From the cell containing the given text, extract its center point as [X, Y] coordinate. 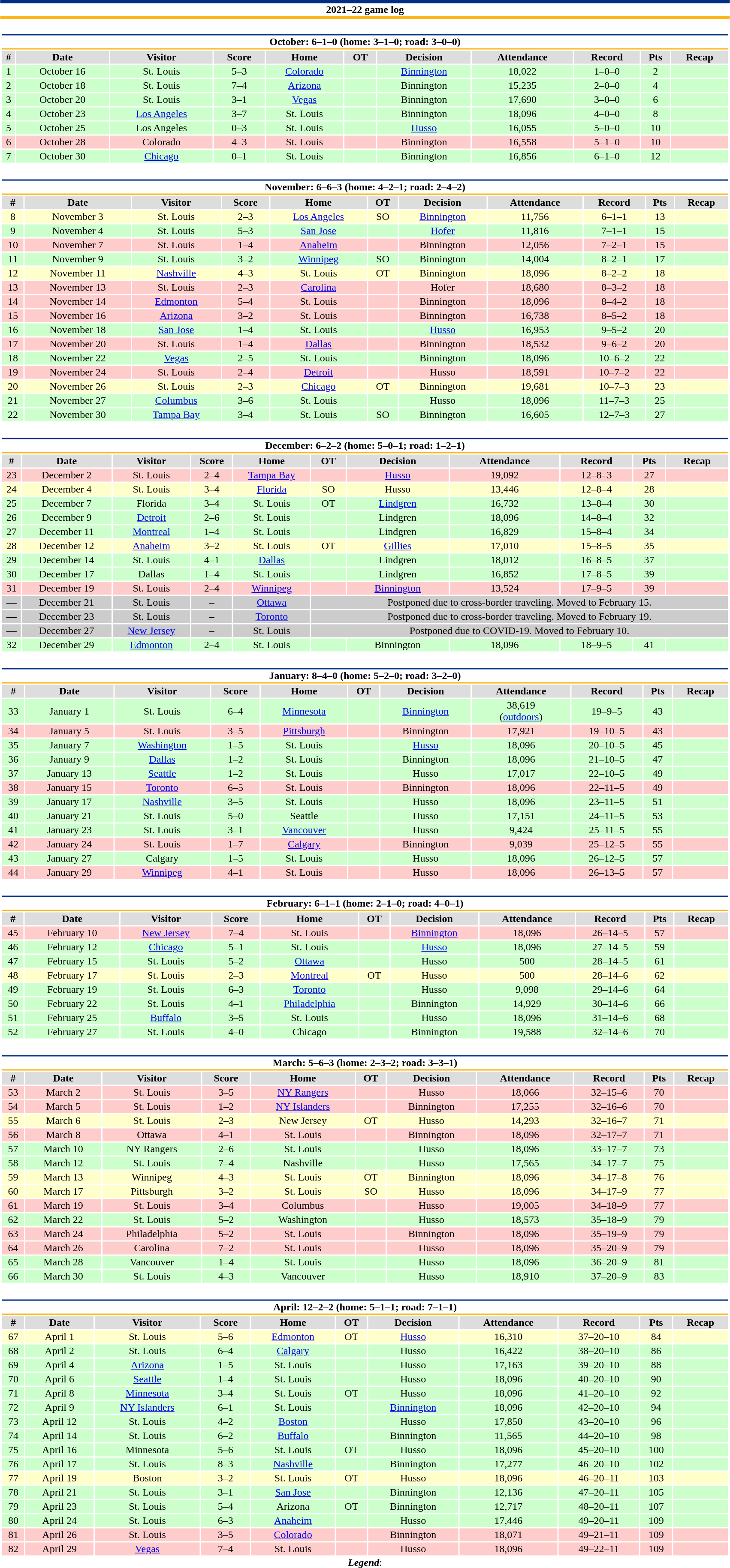
36 [13, 759]
96 [656, 1422]
April 24 [59, 1520]
6–1–0 [607, 156]
80 [13, 1520]
52 [13, 1032]
April 16 [59, 1450]
29–14–6 [610, 990]
Gillies [398, 546]
October: 6–1–0 (home: 3–1–0; road: 3–0–0) [365, 42]
December 17 [66, 574]
17,565 [525, 1163]
18,071 [508, 1535]
19 [13, 372]
November 14 [78, 301]
42–20–10 [599, 1407]
April 9 [59, 1407]
November 24 [78, 372]
18,591 [535, 372]
18,910 [525, 1276]
13–8–4 [596, 504]
11,816 [535, 231]
17,163 [508, 1365]
December 12 [66, 546]
14 [13, 301]
March: 5–6–3 (home: 2–3–2; road: 3–3–1) [365, 1063]
78 [13, 1492]
November 13 [78, 288]
18,022 [522, 72]
1–7 [235, 844]
33 [13, 711]
21 [13, 401]
April 4 [59, 1365]
4–0 [236, 1032]
February 15 [72, 961]
18,573 [525, 1220]
48–20–11 [599, 1507]
April: 12–2–2 (home: 5–1–1; road: 7–1–1) [365, 1307]
April 29 [59, 1549]
11–7–3 [614, 401]
74 [13, 1436]
46–20–10 [599, 1464]
14,929 [527, 1003]
56 [13, 1135]
December 7 [66, 504]
18,680 [535, 288]
16,055 [522, 128]
January 7 [69, 745]
January 23 [69, 830]
21–10–5 [606, 759]
March 8 [63, 1135]
84 [656, 1337]
18,532 [535, 344]
30–14–6 [610, 1003]
October 18 [63, 85]
March 22 [63, 1220]
November 7 [78, 245]
November 27 [78, 401]
19,681 [535, 386]
16,605 [535, 415]
32–14–6 [610, 1032]
October 25 [63, 128]
5–0 [235, 816]
39–20–10 [599, 1365]
94 [656, 1407]
March 28 [63, 1262]
December 2 [66, 475]
January 9 [69, 759]
58 [13, 1163]
16,732 [504, 504]
16–8–5 [596, 560]
17,446 [508, 1520]
27–14–5 [610, 947]
31 [11, 589]
January 27 [69, 859]
18–9–5 [596, 645]
13,446 [504, 489]
17,255 [525, 1106]
November 22 [78, 358]
12,136 [508, 1492]
24 [11, 489]
49–22–11 [599, 1549]
10–6–2 [614, 358]
11 [13, 259]
3–6 [245, 401]
October 20 [63, 100]
8–3 [226, 1464]
17,151 [521, 816]
0–1 [239, 156]
March 12 [63, 1163]
December 14 [66, 560]
October 23 [63, 114]
18,012 [504, 560]
88 [656, 1365]
38–20–10 [599, 1351]
6–1 [226, 1407]
January: 8–4–0 (home: 5–2–0; road: 3–2–0) [365, 676]
13,524 [504, 589]
16,738 [535, 316]
January 17 [69, 802]
10–7–2 [614, 372]
November 16 [78, 316]
4–0–0 [607, 114]
44 [13, 872]
March 24 [63, 1234]
19,588 [527, 1032]
8–3–2 [614, 288]
32–16–7 [609, 1121]
November 3 [78, 216]
12,056 [535, 245]
8–4–2 [614, 301]
22–10–5 [606, 774]
October 30 [63, 156]
January 1 [69, 711]
24–11–5 [606, 816]
December 21 [66, 602]
9 [13, 231]
November 9 [78, 259]
7–1–1 [614, 231]
9,098 [527, 990]
32–15–6 [609, 1093]
January 13 [69, 774]
12,717 [508, 1507]
November 20 [78, 344]
25–12–5 [606, 844]
5 [9, 128]
January 21 [69, 816]
45–20–10 [599, 1450]
9–5–2 [614, 330]
April 2 [59, 1351]
January 15 [69, 787]
63 [13, 1234]
105 [656, 1492]
31–14–6 [610, 1018]
8–5–2 [614, 316]
December 23 [66, 617]
December 9 [66, 517]
6–5 [235, 787]
90 [656, 1379]
14,293 [525, 1121]
17,010 [504, 546]
10–7–3 [614, 386]
34–17–8 [609, 1178]
April 14 [59, 1436]
36–20–9 [609, 1262]
April 23 [59, 1507]
92 [656, 1394]
20–10–5 [606, 745]
26–13–5 [606, 872]
12–7–3 [614, 415]
December 4 [66, 489]
32–17–7 [609, 1135]
103 [656, 1478]
March 2 [63, 1093]
February: 6–1–1 (home: 2–1–0; road: 4–0–1) [365, 904]
Postponed due to cross-border traveling. Moved to February 15. [519, 602]
5–1 [236, 947]
February 10 [72, 933]
March 5 [63, 1106]
16,856 [522, 156]
3–7 [239, 114]
19–9–5 [606, 711]
82 [13, 1549]
100 [656, 1450]
April 26 [59, 1535]
Postponed due to COVID-19. Moved to February 10. [519, 631]
15,235 [522, 85]
February 17 [72, 975]
5–1–0 [607, 142]
March 26 [63, 1248]
March 17 [63, 1191]
23–11–5 [606, 802]
April 21 [59, 1492]
2–5 [245, 358]
15–8–5 [596, 546]
6–2 [226, 1436]
November 26 [78, 386]
102 [656, 1464]
37–20–10 [599, 1337]
February 22 [72, 1003]
16,422 [508, 1351]
54 [13, 1106]
67 [13, 1337]
43–20–10 [599, 1422]
December 11 [66, 532]
April 12 [59, 1422]
47–20–11 [599, 1492]
7 [9, 156]
5–0–0 [607, 128]
48 [13, 975]
2021–22 game log [365, 9]
November 4 [78, 231]
18,066 [525, 1093]
25–11–5 [606, 830]
3–0–0 [607, 100]
41–20–10 [599, 1394]
March 30 [63, 1276]
16,852 [504, 574]
January 24 [69, 844]
86 [656, 1351]
2–0–0 [607, 85]
37–20–9 [609, 1276]
34–17–7 [609, 1163]
11,756 [535, 216]
49–20–11 [599, 1520]
April 1 [59, 1337]
42 [13, 844]
60 [13, 1191]
29 [11, 560]
March 19 [63, 1206]
February 19 [72, 990]
November 30 [78, 415]
December 27 [66, 631]
Postponed due to cross-border traveling. Moved to February 19. [519, 617]
17,017 [521, 774]
8–2–1 [614, 259]
16 [13, 330]
14–8–4 [596, 517]
0–3 [239, 128]
11,565 [508, 1436]
17–9–5 [596, 589]
19,005 [525, 1206]
16,558 [522, 142]
72 [13, 1407]
9,424 [521, 830]
22–11–5 [606, 787]
April 17 [59, 1464]
98 [656, 1436]
35–20–9 [609, 1248]
January 29 [69, 872]
35–19–9 [609, 1234]
7–2 [226, 1248]
69 [13, 1365]
December 19 [66, 589]
9,039 [521, 844]
November: 6–6–3 (home: 4–2–1; road: 2–4–2) [365, 187]
March 6 [63, 1121]
50 [13, 1003]
26 [11, 517]
October 16 [63, 72]
33–17–7 [609, 1149]
December 29 [66, 645]
65 [13, 1262]
28–14–5 [610, 961]
February 27 [72, 1032]
17–8–5 [596, 574]
40 [13, 816]
4–2 [226, 1422]
9–6–2 [614, 344]
34–18–9 [609, 1206]
32–16–6 [609, 1106]
49–21–11 [599, 1535]
16,310 [508, 1337]
44–20–10 [599, 1436]
March 10 [63, 1149]
35–18–9 [609, 1220]
107 [656, 1507]
7–2–1 [614, 245]
40–20–10 [599, 1379]
April 19 [59, 1478]
26–12–5 [606, 859]
14,004 [535, 259]
November 11 [78, 273]
28–14–6 [610, 975]
19,092 [504, 475]
6–1–1 [614, 216]
8–2–2 [614, 273]
16,829 [504, 532]
March 13 [63, 1178]
October 28 [63, 142]
November 18 [78, 330]
December: 6–2–2 (home: 5–0–1; road: 1–2–1) [365, 446]
12–8–4 [596, 489]
38 [13, 787]
19–10–5 [606, 731]
83 [659, 1276]
16,953 [535, 330]
1 [9, 72]
38,619(outdoors) [521, 711]
26–14–5 [610, 933]
January 5 [69, 731]
15–8–4 [596, 532]
46–20–11 [599, 1478]
34–17–9 [609, 1191]
12–8–3 [596, 475]
February 12 [72, 947]
17,690 [522, 100]
3 [9, 100]
April 6 [59, 1379]
April 8 [59, 1394]
17,850 [508, 1422]
17,277 [508, 1464]
February 25 [72, 1018]
46 [13, 947]
1–0–0 [607, 72]
17,921 [521, 731]
